For the text-containing cell, return its midpoint in (x, y) coordinate format. 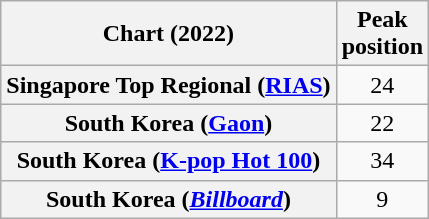
9 (382, 199)
South Korea (Billboard) (168, 199)
South Korea (K-pop Hot 100) (168, 161)
South Korea (Gaon) (168, 123)
Singapore Top Regional (RIAS) (168, 85)
22 (382, 123)
Chart (2022) (168, 34)
24 (382, 85)
Peakposition (382, 34)
34 (382, 161)
